For the text-containing cell, return its midpoint in [X, Y] coordinate format. 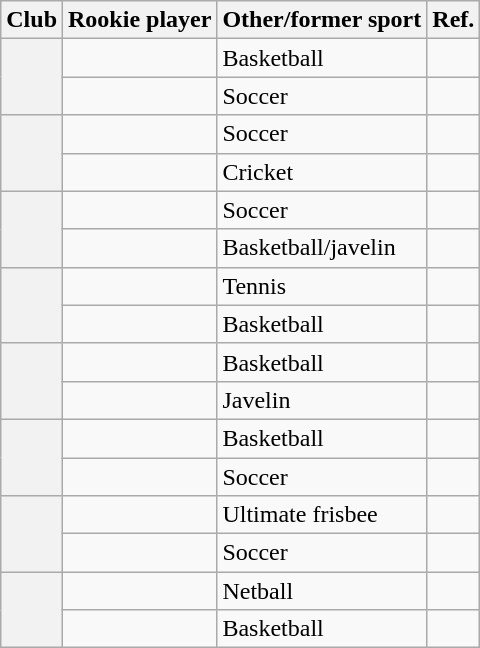
Rookie player [140, 20]
Netball [322, 591]
Ref. [454, 20]
Club [32, 20]
Cricket [322, 172]
Other/former sport [322, 20]
Javelin [322, 400]
Tennis [322, 286]
Basketball/javelin [322, 248]
Ultimate frisbee [322, 515]
